From the cell containing the given text, extract its center point as (x, y) coordinate. 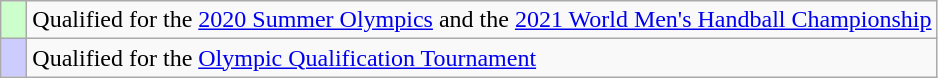
Qualified for the 2020 Summer Olympics and the 2021 World Men's Handball Championship (482, 20)
Qualified for the Olympic Qualification Tournament (482, 58)
